Return (X, Y) of the center of cell containing provided text 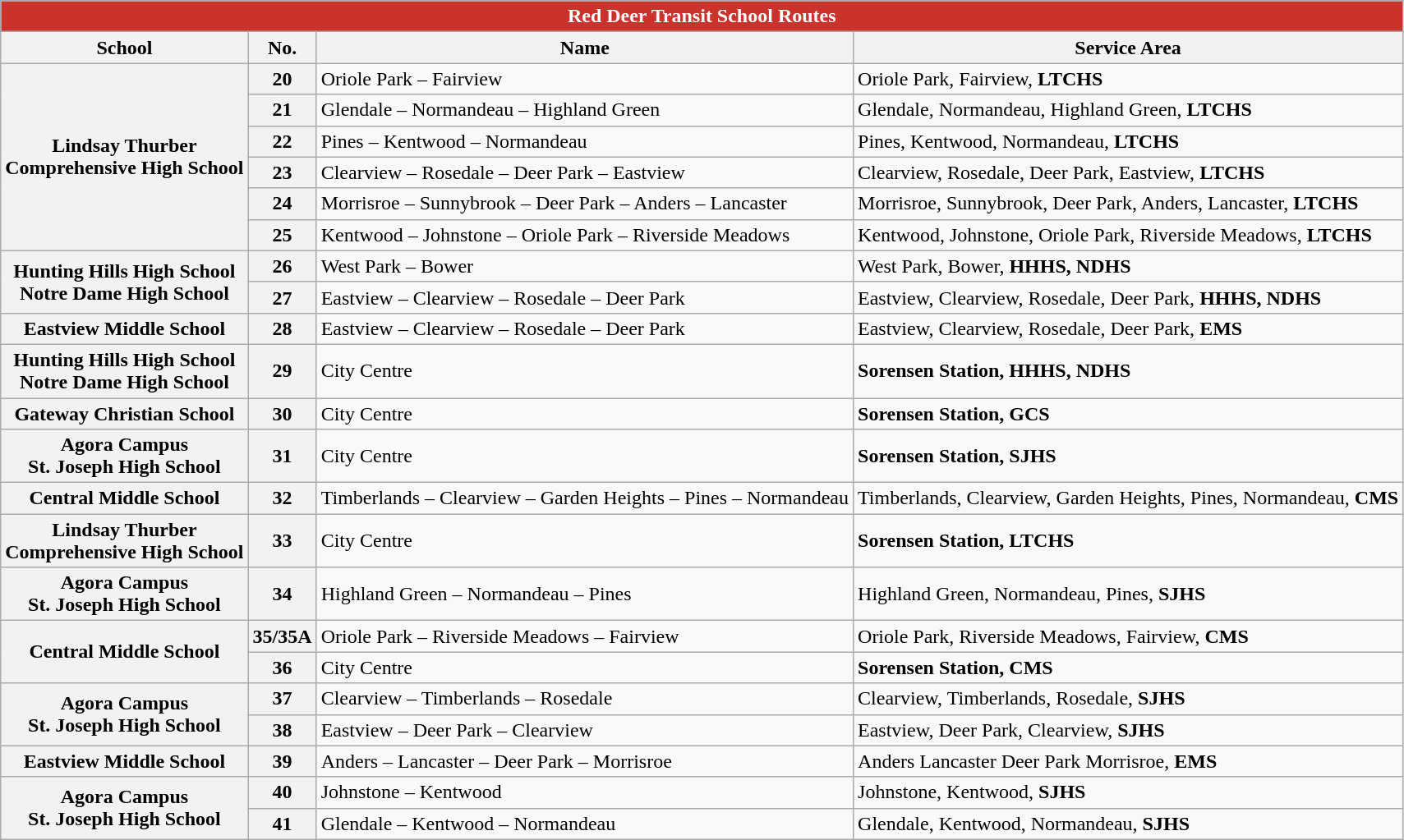
Timberlands – Clearview – Garden Heights – Pines – Normandeau (585, 498)
Oriole Park – Fairview (585, 79)
Timberlands, Clearview, Garden Heights, Pines, Normandeau, CMS (1129, 498)
Name (585, 48)
Glendale, Normandeau, Highland Green, LTCHS (1129, 110)
Oriole Park, Fairview, LTCHS (1129, 79)
37 (283, 699)
27 (283, 297)
No. (283, 48)
Gateway Christian School (125, 413)
Glendale, Kentwood, Normandeau, SJHS (1129, 824)
Glendale – Kentwood – Normandeau (585, 824)
32 (283, 498)
23 (283, 172)
21 (283, 110)
Pines – Kentwood – Normandeau (585, 141)
24 (283, 204)
Johnstone, Kentwood, SJHS (1129, 792)
28 (283, 328)
Kentwood – Johnstone – Oriole Park – Riverside Meadows (585, 235)
Oriole Park, Riverside Meadows, Fairview, CMS (1129, 636)
31 (283, 457)
Eastview, Clearview, Rosedale, Deer Park, HHHS, NDHS (1129, 297)
Morrisroe, Sunnybrook, Deer Park, Anders, Lancaster, LTCHS (1129, 204)
Glendale – Normandeau – Highland Green (585, 110)
School (125, 48)
Red Deer Transit School Routes (702, 16)
38 (283, 730)
29 (283, 371)
Oriole Park – Riverside Meadows – Fairview (585, 636)
Morrisroe – Sunnybrook – Deer Park – Anders – Lancaster (585, 204)
Service Area (1129, 48)
West Park – Bower (585, 266)
Sorensen Station, GCS (1129, 413)
Eastview, Deer Park, Clearview, SJHS (1129, 730)
Clearview – Rosedale – Deer Park – Eastview (585, 172)
Eastview – Deer Park – Clearview (585, 730)
25 (283, 235)
Sorensen Station, LTCHS (1129, 540)
Sorensen Station, CMS (1129, 668)
West Park, Bower, HHHS, NDHS (1129, 266)
20 (283, 79)
41 (283, 824)
33 (283, 540)
26 (283, 266)
Johnstone – Kentwood (585, 792)
Anders Lancaster Deer Park Morrisroe, EMS (1129, 761)
Sorensen Station, SJHS (1129, 457)
Clearview, Timberlands, Rosedale, SJHS (1129, 699)
Highland Green, Normandeau, Pines, SJHS (1129, 594)
36 (283, 668)
Pines, Kentwood, Normandeau, LTCHS (1129, 141)
Eastview, Clearview, Rosedale, Deer Park, EMS (1129, 328)
40 (283, 792)
Sorensen Station, HHHS, NDHS (1129, 371)
22 (283, 141)
Highland Green – Normandeau – Pines (585, 594)
Clearview – Timberlands – Rosedale (585, 699)
35/35A (283, 636)
30 (283, 413)
Kentwood, Johnstone, Oriole Park, Riverside Meadows, LTCHS (1129, 235)
39 (283, 761)
34 (283, 594)
Anders – Lancaster – Deer Park – Morrisroe (585, 761)
Clearview, Rosedale, Deer Park, Eastview, LTCHS (1129, 172)
